Extract the [x, y] coordinate from the center of the cell holding the provided text.  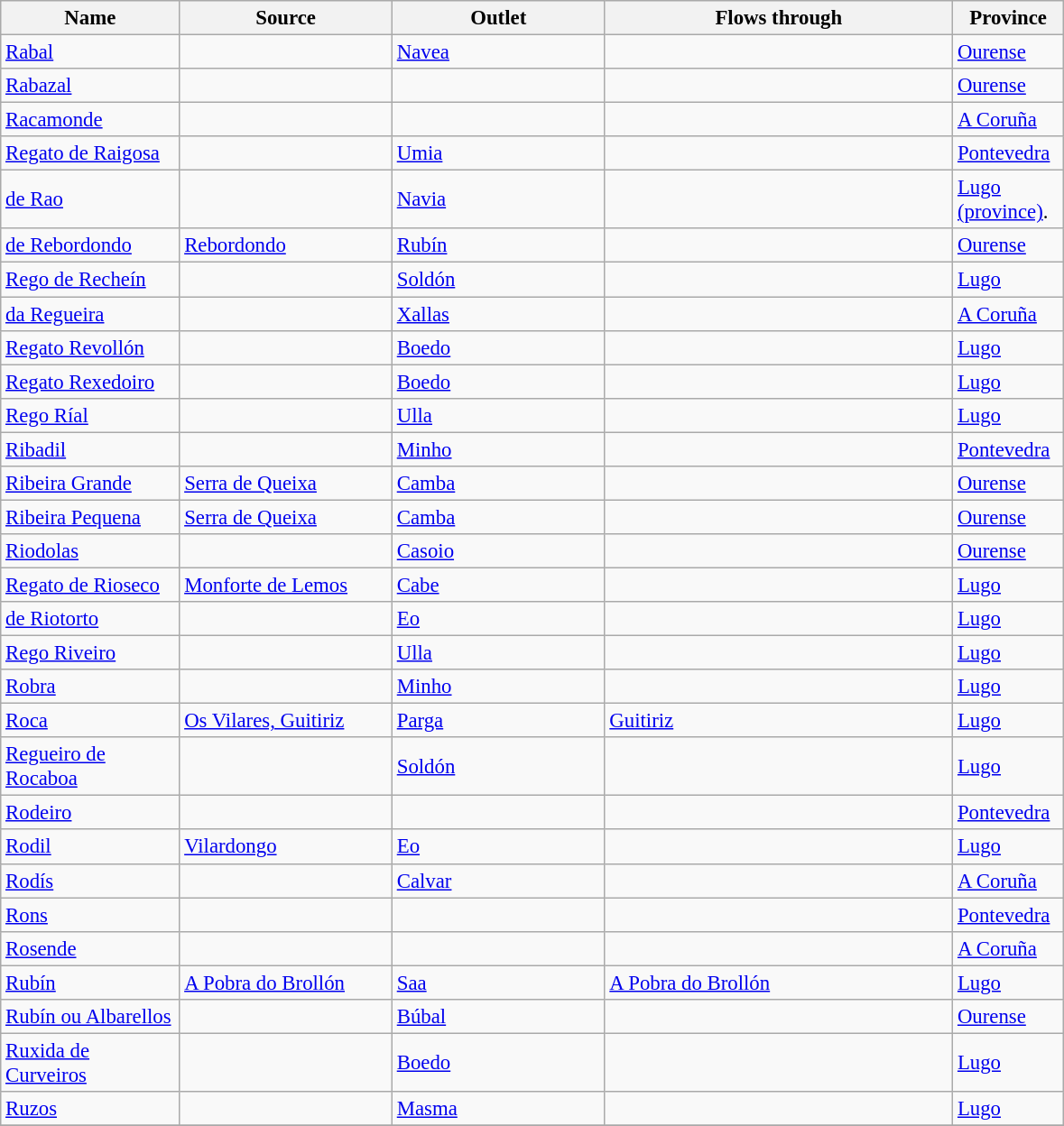
de Rebordondo [90, 246]
Regueiro de Rocaboa [90, 767]
Flows through [779, 18]
Lugo (province). [1009, 200]
Province [1009, 18]
Parga [498, 721]
Rubín ou Albarellos [90, 1017]
Umia [498, 153]
Riodolas [90, 551]
Saa [498, 983]
Rodil [90, 847]
Ruxida de Curveiros [90, 1063]
Rebordondo [286, 246]
Source [286, 18]
Roca [90, 721]
Rodís [90, 881]
Regato Revollón [90, 347]
da Regueira [90, 314]
Ribeira Pequena [90, 517]
Rodeiro [90, 813]
Guitiriz [779, 721]
Monforte de Lemos [286, 585]
Ribeira Grande [90, 484]
Vilardongo [286, 847]
Rons [90, 915]
Ribadil [90, 449]
Casoio [498, 551]
Rabal [90, 52]
Rego de Recheín [90, 280]
de Rao [90, 200]
Name [90, 18]
Os Vilares, Guitiriz [286, 721]
Masma [498, 1109]
Regato de Raigosa [90, 153]
Calvar [498, 881]
Racamonde [90, 120]
Búbal [498, 1017]
Rosende [90, 948]
Regato de Rioseco [90, 585]
Cabe [498, 585]
Navia [498, 200]
Regato Rexedoiro [90, 382]
Rego Ríal [90, 415]
Rabazal [90, 86]
Robra [90, 687]
de Riotorto [90, 619]
Navea [498, 52]
Ruzos [90, 1109]
Xallas [498, 314]
Outlet [498, 18]
Rego Riveiro [90, 653]
